Find where the given text appears and provide that cell's center as [X, Y] coordinate. 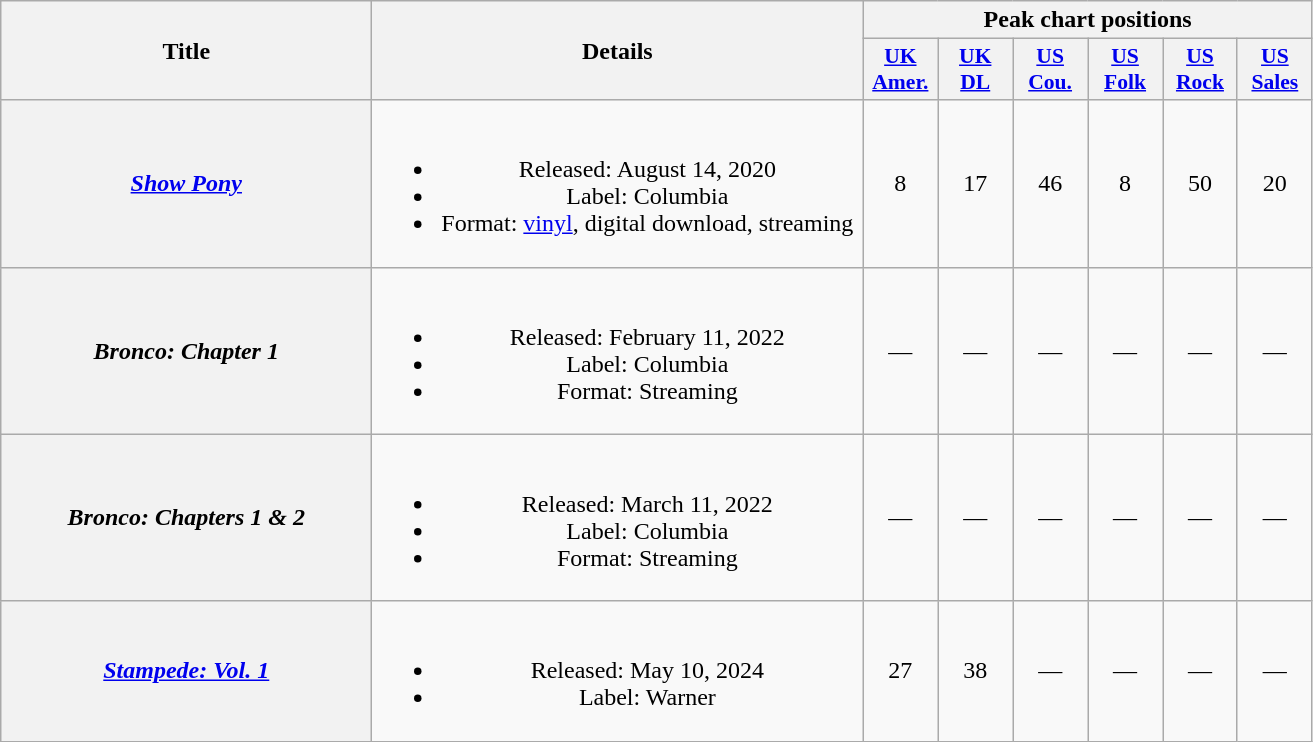
Released: August 14, 2020Label: ColumbiaFormat: vinyl, digital download, streaming [618, 184]
USFolk [1126, 70]
17 [976, 184]
Released: March 11, 2022Label: ColumbiaFormat: Streaming [618, 518]
Released: May 10, 2024Label: Warner [618, 671]
27 [900, 671]
50 [1200, 184]
Stampede: Vol. 1 [186, 671]
USCou. [1050, 70]
Peak chart positions [1088, 20]
USRock [1200, 70]
Title [186, 50]
46 [1050, 184]
UKDL [976, 70]
USSales [1274, 70]
Show Pony [186, 184]
Bronco: Chapter 1 [186, 350]
Released: February 11, 2022Label: ColumbiaFormat: Streaming [618, 350]
20 [1274, 184]
UKAmer. [900, 70]
Bronco: Chapters 1 & 2 [186, 518]
Details [618, 50]
38 [976, 671]
